Identify which cell holds the provided text, then report its (x, y) central coordinate. 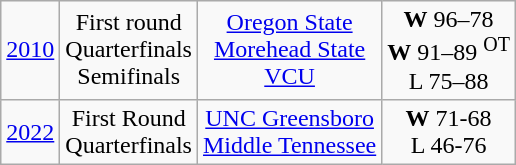
W 96–78W 91–89 OTL 75–88 (449, 50)
2010 (30, 50)
Oregon StateMorehead StateVCU (289, 50)
First roundQuarterfinalsSemifinals (129, 50)
W 71-68 L 46-76 (449, 132)
First Round Quarterfinals (129, 132)
2022 (30, 132)
UNC Greensboro Middle Tennessee (289, 132)
